Detect which cell encompasses the target text, then output its [X, Y] center coordinate. 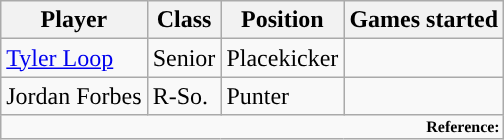
Jordan Forbes [74, 96]
Position [282, 20]
R-So. [184, 96]
Senior [184, 58]
Reference: [252, 127]
Tyler Loop [74, 58]
Player [74, 20]
Placekicker [282, 58]
Class [184, 20]
Games started [424, 20]
Punter [282, 96]
